Identify which cell holds the provided text, then report its (X, Y) central coordinate. 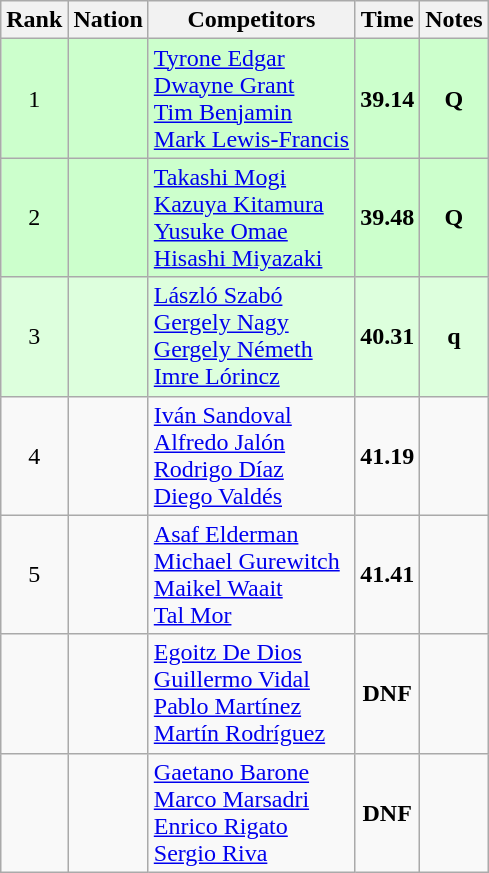
39.14 (388, 98)
41.41 (388, 574)
Iván SandovalAlfredo JalónRodrigo DíazDiego Valdés (251, 456)
Time (388, 20)
Rank (34, 20)
Nation (108, 20)
1 (34, 98)
39.48 (388, 218)
Notes (454, 20)
Takashi MogiKazuya KitamuraYusuke OmaeHisashi Miyazaki (251, 218)
41.19 (388, 456)
László SzabóGergely NagyGergely NémethImre Lórincz (251, 336)
40.31 (388, 336)
4 (34, 456)
Gaetano BaroneMarco MarsadriEnrico RigatoSergio Riva (251, 812)
q (454, 336)
3 (34, 336)
Egoitz De DiosGuillermo VidalPablo MartínezMartín Rodríguez (251, 694)
Asaf EldermanMichael GurewitchMaikel WaaitTal Mor (251, 574)
Tyrone EdgarDwayne GrantTim BenjaminMark Lewis-Francis (251, 98)
Competitors (251, 20)
2 (34, 218)
5 (34, 574)
